Detect which cell encompasses the target text, then output its [x, y] center coordinate. 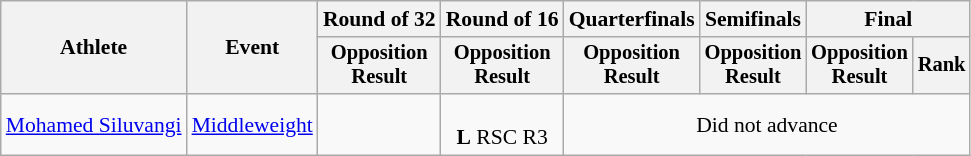
Semifinals [754, 19]
L RSC R3 [502, 124]
Event [252, 48]
Round of 32 [380, 19]
Middleweight [252, 124]
Quarterfinals [632, 19]
Mohamed Siluvangi [94, 124]
Did not advance [768, 124]
Rank [942, 66]
Round of 16 [502, 19]
Athlete [94, 48]
Final [888, 19]
